Extract the (x, y) coordinate from the center of the cell holding the provided text.  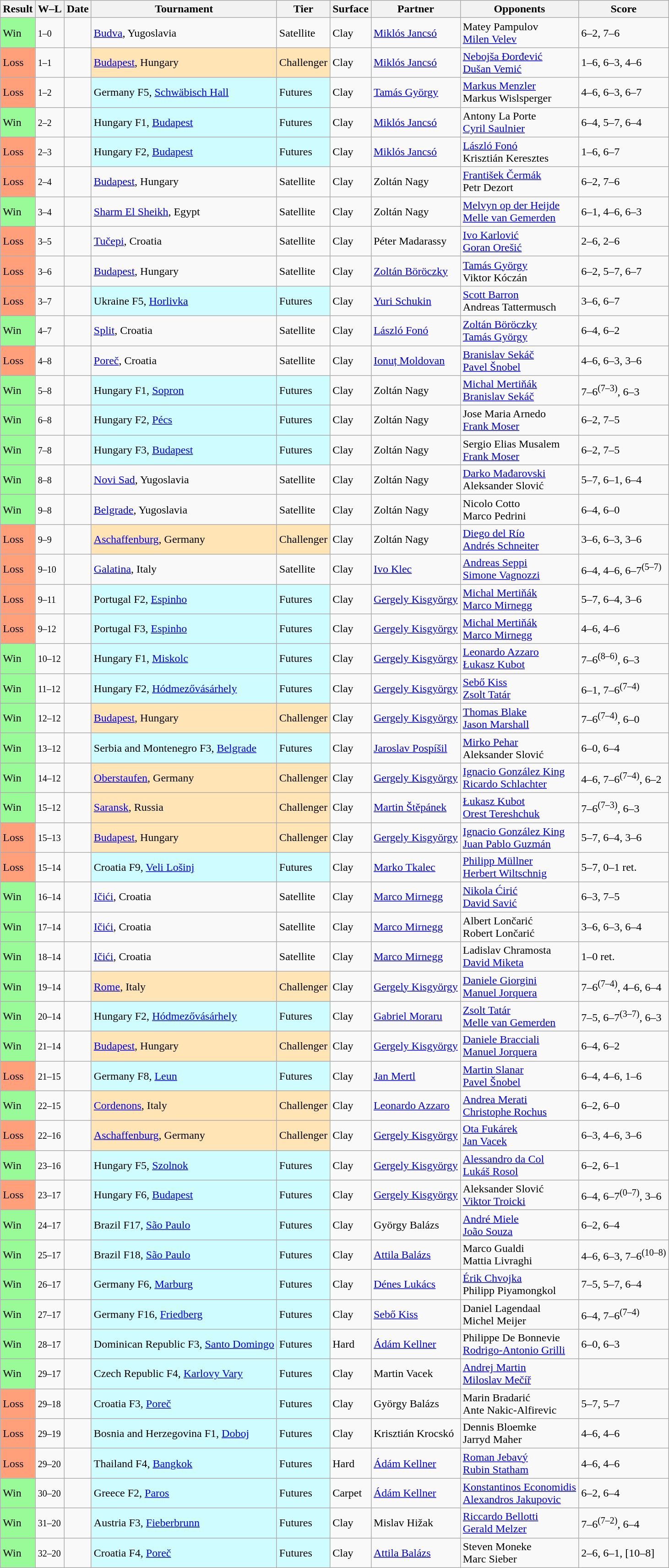
Greece F2, Paros (184, 1493)
Albert Lončarić Robert Lončarić (519, 927)
Ivo Karlović Goran Orešić (519, 241)
13–12 (49, 748)
Konstantinos Economidis Alexandros Jakupovic (519, 1493)
Germany F16, Friedberg (184, 1314)
Ionuț Moldovan (416, 360)
3–7 (49, 300)
23–17 (49, 1195)
W–L (49, 9)
9–8 (49, 509)
Antony La Porte Cyril Saulnier (519, 122)
7–5, 6–7(3–7), 6–3 (624, 1016)
Zsolt Tatár Melle van Gemerden (519, 1016)
Martin Štěpánek (416, 807)
29–17 (49, 1374)
12–12 (49, 718)
6–0, 6–3 (624, 1344)
5–7, 6–1, 6–4 (624, 480)
Split, Croatia (184, 331)
Jose Maria Arnedo Frank Moser (519, 421)
24–17 (49, 1225)
Andreas Seppi Simone Vagnozzi (519, 569)
15–14 (49, 868)
Tamás György Viktor Kóczán (519, 271)
Mislav Hižak (416, 1523)
Leonardo Azzaro Łukasz Kubot (519, 659)
16–14 (49, 897)
Croatia F3, Poreč (184, 1404)
Hungary F1, Miskolc (184, 659)
Galatina, Italy (184, 569)
Melvyn op der Heijde Melle van Gemerden (519, 212)
8–8 (49, 480)
4–7 (49, 331)
Andrea Merati Christophe Rochus (519, 1106)
Matey Pampulov Milen Velev (519, 33)
Darko Mađarovski Aleksander Slović (519, 480)
Dennis Bloemke Jarryd Maher (519, 1434)
1–2 (49, 93)
11–12 (49, 688)
Mirko Pehar Aleksander Slović (519, 748)
Tier (303, 9)
3–6, 6–3, 6–4 (624, 927)
Dénes Lukács (416, 1284)
Thomas Blake Jason Marshall (519, 718)
Germany F8, Leun (184, 1076)
Marco Gualdi Mattia Livraghi (519, 1254)
Belgrade, Yugoslavia (184, 509)
Hungary F1, Sopron (184, 390)
Czech Republic F4, Karlovy Vary (184, 1374)
1–6, 6–3, 4–6 (624, 62)
6–4, 7–6(7–4) (624, 1314)
9–12 (49, 628)
23–16 (49, 1165)
7–6(7–2), 6–4 (624, 1523)
25–17 (49, 1254)
Serbia and Montenegro F3, Belgrade (184, 748)
Philipp Müllner Herbert Wiltschnig (519, 868)
1–0 ret. (624, 956)
Michal Mertiňák Branislav Sekáč (519, 390)
Germany F5, Schwäbisch Hall (184, 93)
14–12 (49, 778)
Hungary F1, Budapest (184, 122)
André Miele João Souza (519, 1225)
Surface (351, 9)
1–1 (49, 62)
6–2, 5–7, 6–7 (624, 271)
Ukraine F5, Horlivka (184, 300)
17–14 (49, 927)
7–5, 5–7, 6–4 (624, 1284)
Ignacio González King Ricardo Schlachter (519, 778)
Rome, Italy (184, 987)
7–8 (49, 450)
29–18 (49, 1404)
3–6, 6–3, 3–6 (624, 540)
Brazil F17, São Paulo (184, 1225)
Daniele Giorgini Manuel Jorquera (519, 987)
6–4, 6–0 (624, 509)
Hungary F2, Pécs (184, 421)
Marko Tkalec (416, 868)
5–8 (49, 390)
Łukasz Kubot Orest Tereshchuk (519, 807)
Saransk, Russia (184, 807)
Cordenons, Italy (184, 1106)
32–20 (49, 1553)
Brazil F18, São Paulo (184, 1254)
Martin Vacek (416, 1374)
Sergio Elias Musalem Frank Moser (519, 450)
2–2 (49, 122)
Ignacio González King Juan Pablo Guzmán (519, 837)
Jaroslav Pospíšil (416, 748)
9–11 (49, 599)
Leonardo Azzaro (416, 1106)
20–14 (49, 1016)
29–19 (49, 1434)
28–17 (49, 1344)
Poreč, Croatia (184, 360)
27–17 (49, 1314)
2–6, 6–1, [10–8] (624, 1553)
Ladislav Chramosta David Miketa (519, 956)
Sebő Kiss (416, 1314)
Croatia F4, Poreč (184, 1553)
15–12 (49, 807)
Philippe De Bonnevie Rodrigo-Antonio Grilli (519, 1344)
Marin Bradarić Ante Nakic-Alfirevic (519, 1404)
Nicolo Cotto Marco Pedrini (519, 509)
László Fonó (416, 331)
Steven Moneke Marc Sieber (519, 1553)
Zoltán Böröczky Tamás György (519, 331)
4–6, 6–3, 6–7 (624, 93)
Krisztián Krocskó (416, 1434)
Nikola Ćirić David Savić (519, 897)
Opponents (519, 9)
Austria F3, Fieberbrunn (184, 1523)
Hungary F2, Budapest (184, 152)
Result (18, 9)
Hungary F3, Budapest (184, 450)
6–2, 6–1 (624, 1165)
Ivo Klec (416, 569)
5–7, 0–1 ret. (624, 868)
Portugal F2, Espinho (184, 599)
Nebojša Đorđević Dušan Vemić (519, 62)
Germany F6, Marburg (184, 1284)
6–0, 6–4 (624, 748)
Diego del Río Andrés Schneiter (519, 540)
10–12 (49, 659)
7–6(7–4), 4–6, 6–4 (624, 987)
7–6(7–4), 6–0 (624, 718)
Scott Barron Andreas Tattermusch (519, 300)
21–14 (49, 1046)
3–6, 6–7 (624, 300)
21–15 (49, 1076)
15–13 (49, 837)
9–10 (49, 569)
Aleksander Slović Viktor Troicki (519, 1195)
22–16 (49, 1135)
Martin Slanar Pavel Šnobel (519, 1076)
Oberstaufen, Germany (184, 778)
Gabriel Moraru (416, 1016)
Riccardo Bellotti Gerald Melzer (519, 1523)
6–3, 7–5 (624, 897)
Hungary F6, Budapest (184, 1195)
Péter Madarassy (416, 241)
19–14 (49, 987)
6–4, 4–6, 6–7(5–7) (624, 569)
Roman Jebavý Rubin Statham (519, 1463)
22–15 (49, 1106)
František Čermák Petr Dezort (519, 181)
1–0 (49, 33)
Bosnia and Herzegovina F1, Doboj (184, 1434)
2–3 (49, 152)
Novi Sad, Yugoslavia (184, 480)
30–20 (49, 1493)
Tučepi, Croatia (184, 241)
26–17 (49, 1284)
Markus Menzler Markus Wislsperger (519, 93)
2–6, 2–6 (624, 241)
Daniel Lagendaal Michel Meijer (519, 1314)
Yuri Schukin (416, 300)
6–2, 6–0 (624, 1106)
3–6 (49, 271)
Andrej Martin Miloslav Mečíř (519, 1374)
Érik Chvojka Philipp Piyamongkol (519, 1284)
4–8 (49, 360)
Carpet (351, 1493)
Thailand F4, Bangkok (184, 1463)
Jan Mertl (416, 1076)
Daniele Bracciali Manuel Jorquera (519, 1046)
29–20 (49, 1463)
Tamás György (416, 93)
Croatia F9, Veli Lošinj (184, 868)
6–4, 6–7(0–7), 3–6 (624, 1195)
4–6, 6–3, 7–6(10–8) (624, 1254)
Sebő Kiss Zsolt Tatár (519, 688)
3–4 (49, 212)
3–5 (49, 241)
4–6, 7–6(7–4), 6–2 (624, 778)
Portugal F3, Espinho (184, 628)
4–6, 6–3, 3–6 (624, 360)
Score (624, 9)
6–4, 5–7, 6–4 (624, 122)
18–14 (49, 956)
Ota Fukárek Jan Vacek (519, 1135)
Dominican Republic F3, Santo Domingo (184, 1344)
6–8 (49, 421)
6–4, 4–6, 1–6 (624, 1076)
6–1, 7–6(7–4) (624, 688)
Sharm El Sheikh, Egypt (184, 212)
Branislav Sekáč Pavel Šnobel (519, 360)
Budva, Yugoslavia (184, 33)
6–1, 4–6, 6–3 (624, 212)
Partner (416, 9)
2–4 (49, 181)
Alessandro da Col Lukáš Rosol (519, 1165)
Zoltán Böröczky (416, 271)
6–3, 4–6, 3–6 (624, 1135)
7–6(8–6), 6–3 (624, 659)
9–9 (49, 540)
31–20 (49, 1523)
5–7, 5–7 (624, 1404)
László Fonó Krisztián Keresztes (519, 152)
1–6, 6–7 (624, 152)
Tournament (184, 9)
Hungary F5, Szolnok (184, 1165)
Date (78, 9)
